Search for the cell housing the specified text and yield its (X, Y) center coordinate. 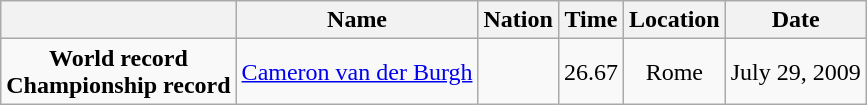
Location (674, 20)
Nation (518, 20)
26.67 (590, 72)
World record Championship record (118, 72)
Time (590, 20)
Cameron van der Burgh (357, 72)
Name (357, 20)
Rome (674, 72)
July 29, 2009 (796, 72)
Date (796, 20)
